Capture the cell that displays the provided text and extract its [x, y] central coordinate. 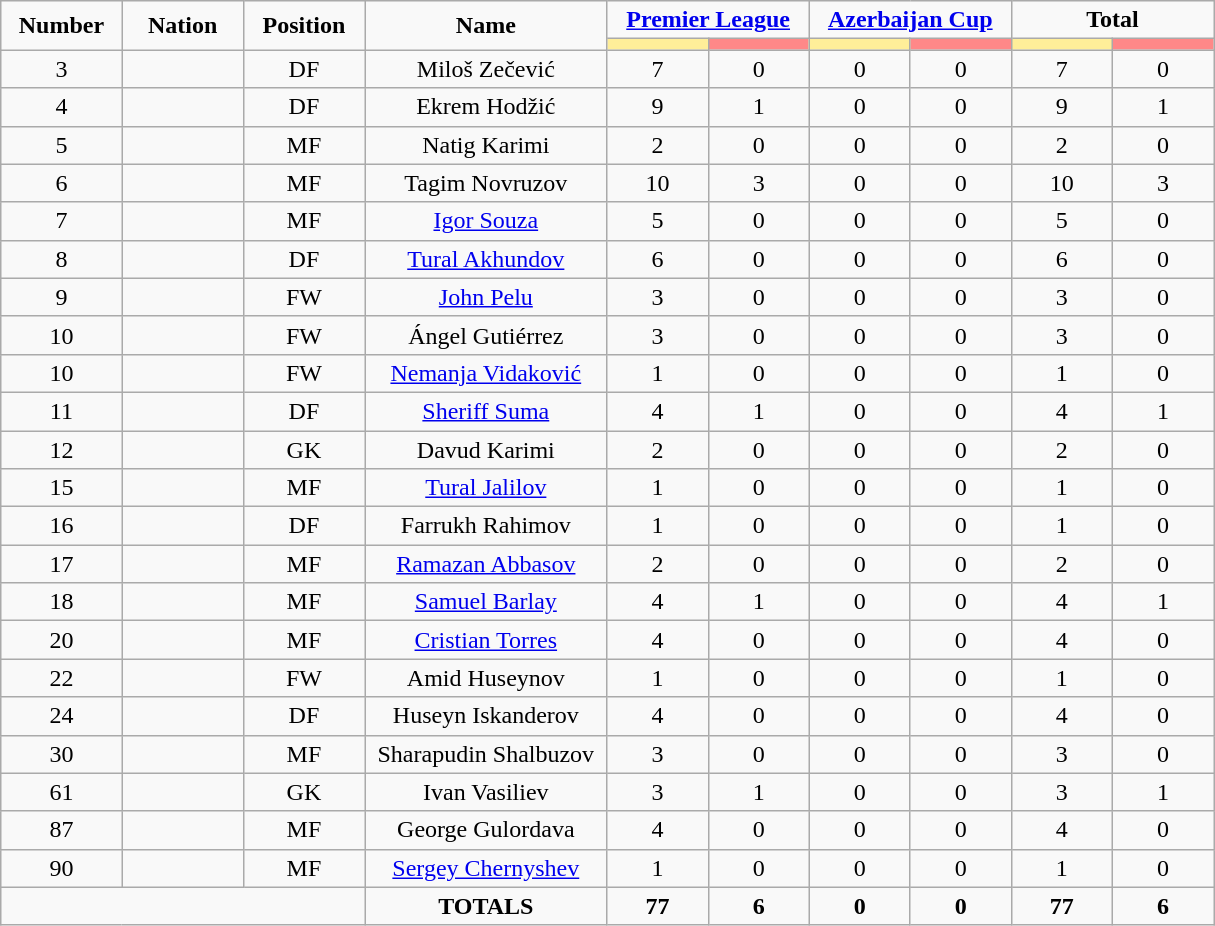
TOTALS [486, 906]
Igor Souza [486, 221]
Miloš Zečević [486, 69]
Huseyn Iskanderov [486, 716]
Amid Huseynov [486, 678]
24 [62, 716]
20 [62, 640]
Number [62, 26]
90 [62, 868]
61 [62, 792]
Cristian Torres [486, 640]
22 [62, 678]
Farrukh Rahimov [486, 526]
Azerbaijan Cup [910, 20]
Position [304, 26]
Samuel Barlay [486, 602]
8 [62, 259]
George Gulordava [486, 830]
Tural Jalilov [486, 488]
18 [62, 602]
Sheriff Suma [486, 411]
30 [62, 754]
16 [62, 526]
John Pelu [486, 297]
Premier League [708, 20]
17 [62, 564]
Nation [182, 26]
Name [486, 26]
Davud Karimi [486, 449]
Sharapudin Shalbuzov [486, 754]
Nemanja Vidaković [486, 373]
Ekrem Hodžić [486, 107]
Ángel Gutiérrez [486, 335]
Ramazan Abbasov [486, 564]
Total [1112, 20]
Sergey Chernyshev [486, 868]
Natig Karimi [486, 145]
Tagim Novruzov [486, 183]
11 [62, 411]
15 [62, 488]
Ivan Vasiliev [486, 792]
12 [62, 449]
Tural Akhundov [486, 259]
87 [62, 830]
